Output the [X, Y] coordinate of the center of the cell containing the given text.  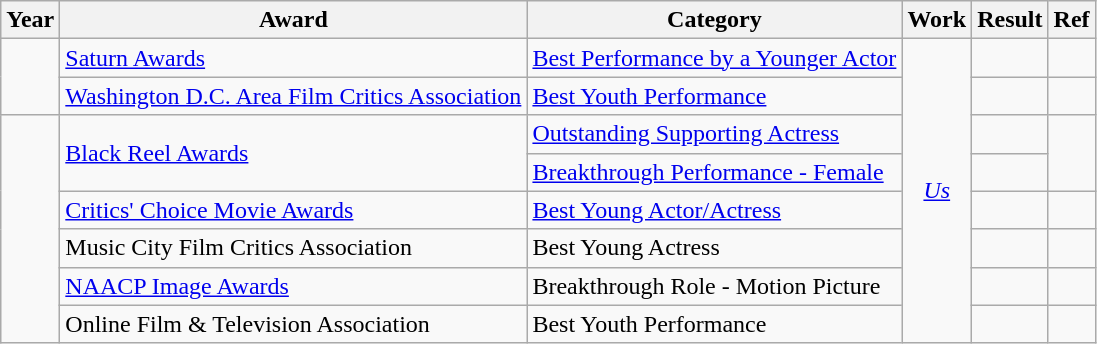
Outstanding Supporting Actress [714, 134]
Ref [1072, 20]
Work [937, 20]
Online Film & Television Association [294, 324]
Result [1010, 20]
Breakthrough Role - Motion Picture [714, 286]
Music City Film Critics Association [294, 248]
Best Young Actor/Actress [714, 210]
Year [30, 20]
Category [714, 20]
Breakthrough Performance - Female [714, 172]
Us [937, 191]
Critics' Choice Movie Awards [294, 210]
Saturn Awards [294, 58]
Award [294, 20]
Washington D.C. Area Film Critics Association [294, 96]
Black Reel Awards [294, 153]
Best Performance by a Younger Actor [714, 58]
NAACP Image Awards [294, 286]
Best Young Actress [714, 248]
